Find where the given text appears and provide that cell's center as (x, y) coordinate. 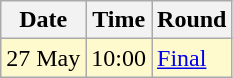
10:00 (119, 58)
Final (192, 58)
27 May (44, 58)
Date (44, 20)
Round (192, 20)
Time (119, 20)
